Search for the cell housing the specified text and yield its [X, Y] center coordinate. 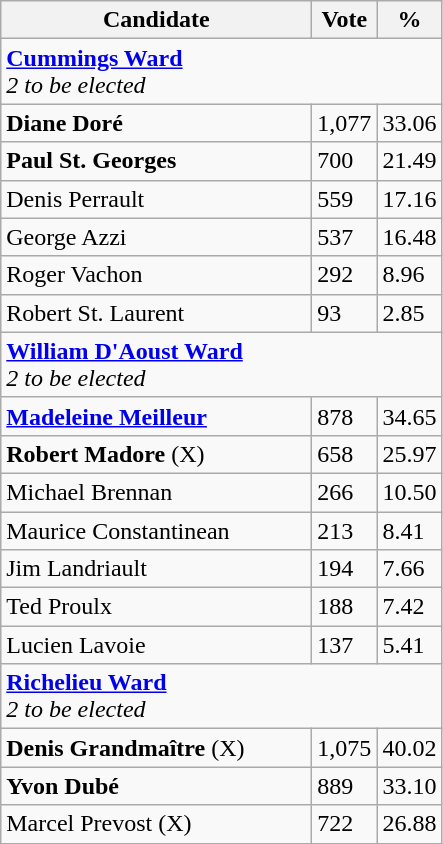
Jim Landriault [156, 569]
17.16 [410, 199]
Lucien Lavoie [156, 645]
137 [344, 645]
34.65 [410, 416]
Yvon Dubé [156, 786]
188 [344, 607]
40.02 [410, 748]
25.97 [410, 454]
1,075 [344, 748]
33.06 [410, 123]
8.41 [410, 531]
Maurice Constantinean [156, 531]
William D'Aoust Ward 2 to be elected [222, 364]
Denis Perrault [156, 199]
266 [344, 492]
889 [344, 786]
194 [344, 569]
8.96 [410, 275]
7.66 [410, 569]
213 [344, 531]
George Azzi [156, 237]
Denis Grandmaître (X) [156, 748]
722 [344, 824]
1,077 [344, 123]
Madeleine Meilleur [156, 416]
700 [344, 161]
Ted Proulx [156, 607]
Robert Madore (X) [156, 454]
Candidate [156, 20]
Richelieu Ward 2 to be elected [222, 696]
Paul St. Georges [156, 161]
878 [344, 416]
292 [344, 275]
Marcel Prevost (X) [156, 824]
93 [344, 313]
658 [344, 454]
33.10 [410, 786]
537 [344, 237]
Cummings Ward 2 to be elected [222, 72]
Diane Doré [156, 123]
Robert St. Laurent [156, 313]
16.48 [410, 237]
Vote [344, 20]
559 [344, 199]
21.49 [410, 161]
2.85 [410, 313]
Michael Brennan [156, 492]
26.88 [410, 824]
5.41 [410, 645]
10.50 [410, 492]
% [410, 20]
Roger Vachon [156, 275]
7.42 [410, 607]
